Search for the cell housing the specified text and yield its (x, y) center coordinate. 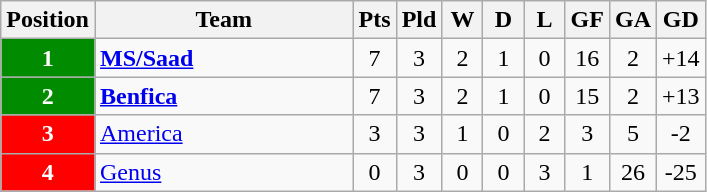
L (544, 20)
D (504, 20)
Benfica (224, 96)
+14 (682, 58)
-2 (682, 134)
GD (682, 20)
GA (632, 20)
16 (587, 58)
15 (587, 96)
Genus (224, 172)
Pts (374, 20)
America (224, 134)
26 (632, 172)
Position (48, 20)
+13 (682, 96)
4 (48, 172)
Team (224, 20)
-25 (682, 172)
GF (587, 20)
Pld (419, 20)
5 (632, 134)
W (462, 20)
MS/Saad (224, 58)
